Capture the cell that displays the provided text and extract its (X, Y) central coordinate. 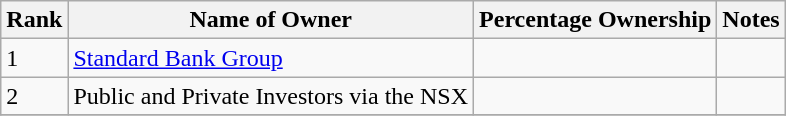
Rank (34, 20)
1 (34, 58)
Standard Bank Group (271, 58)
Notes (751, 20)
Name of Owner (271, 20)
Public and Private Investors via the NSX (271, 96)
2 (34, 96)
Percentage Ownership (596, 20)
